Return (x, y) of the center of cell containing provided text 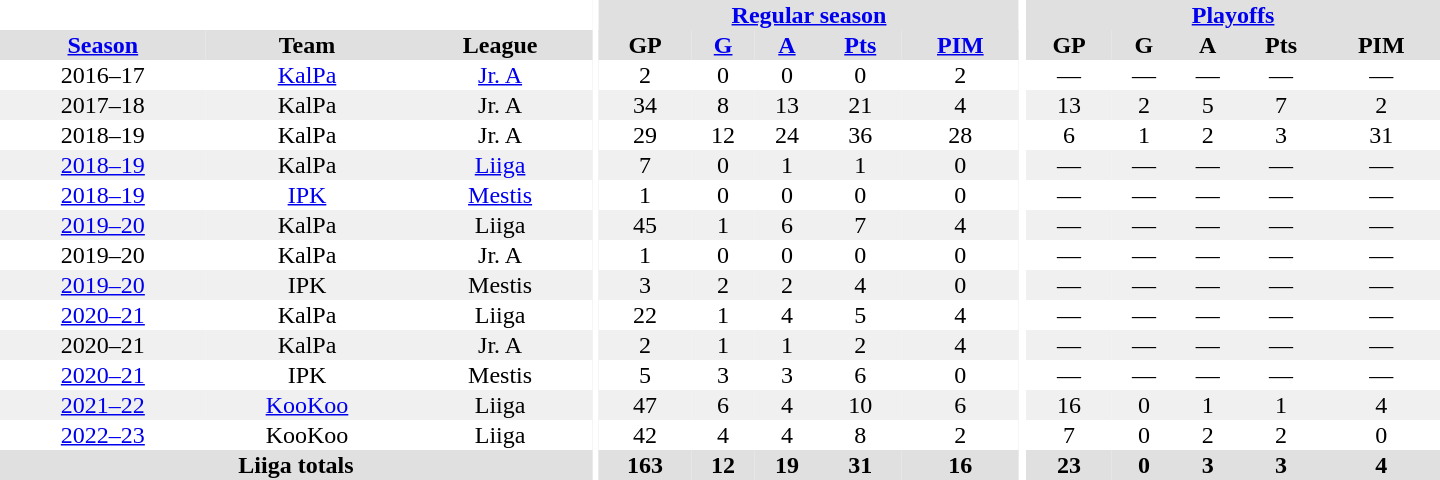
29 (645, 135)
Playoffs (1233, 15)
24 (787, 135)
36 (860, 135)
Liiga totals (296, 465)
2021–22 (103, 405)
Season (103, 45)
23 (1069, 465)
22 (645, 315)
42 (645, 435)
19 (787, 465)
34 (645, 105)
28 (960, 135)
Team (308, 45)
Regular season (809, 15)
League (500, 45)
10 (860, 405)
47 (645, 405)
2017–18 (103, 105)
45 (645, 225)
2016–17 (103, 75)
21 (860, 105)
163 (645, 465)
2022–23 (103, 435)
